Pinpoint the cell where the given text exists, returning its [x, y] midpoint coordinate. 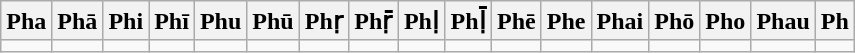
Phau [783, 21]
Phe [566, 21]
Phū [273, 21]
Phu [220, 21]
Phṛ [324, 21]
Ph [834, 21]
Phṝ [374, 21]
Phai [620, 21]
Phō [674, 21]
Phī [172, 21]
Phā [78, 21]
Phḹ [468, 21]
Phē [517, 21]
Pha [26, 21]
Phi [126, 21]
Pho [726, 21]
Phḷ [422, 21]
